Identify which cell holds the provided text, then report its [x, y] central coordinate. 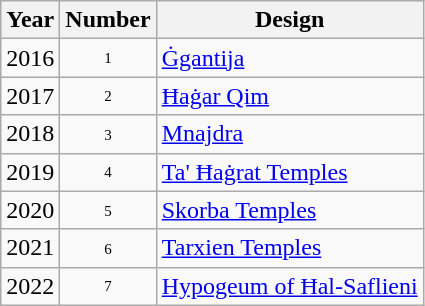
3 [108, 134]
Ġgantija [290, 58]
2020 [30, 210]
Year [30, 20]
2 [108, 96]
2017 [30, 96]
Hypogeum of Ħal-Saflieni [290, 286]
5 [108, 210]
Tarxien Temples [290, 248]
2016 [30, 58]
6 [108, 248]
2018 [30, 134]
2021 [30, 248]
4 [108, 172]
Ħaġar Qim [290, 96]
Design [290, 20]
2022 [30, 286]
1 [108, 58]
Number [108, 20]
Skorba Temples [290, 210]
2019 [30, 172]
Mnajdra [290, 134]
Ta' Ħaġrat Temples [290, 172]
7 [108, 286]
